Determine the (x, y) coordinate at the center of the cell enclosing the given text.  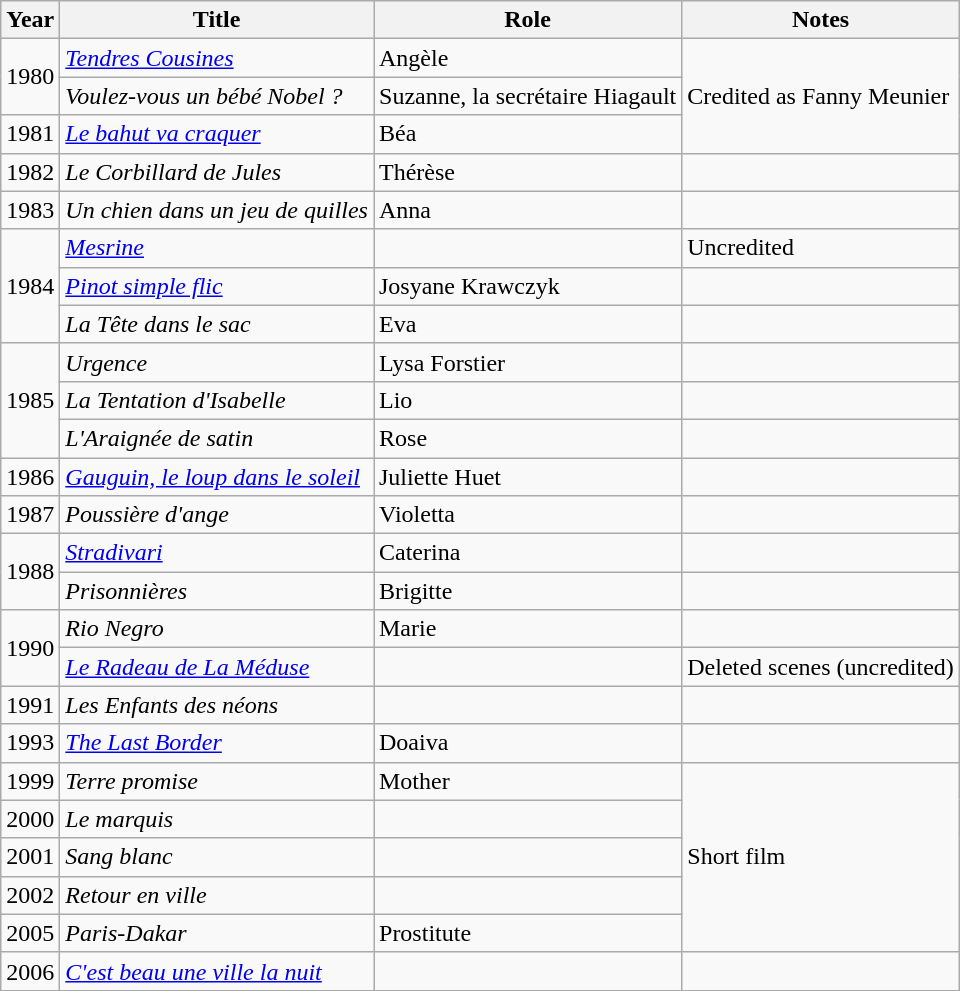
1987 (30, 515)
Violetta (528, 515)
Le Radeau de La Méduse (217, 667)
Deleted scenes (uncredited) (821, 667)
Béa (528, 134)
L'Araignée de satin (217, 438)
1990 (30, 648)
Eva (528, 324)
Credited as Fanny Meunier (821, 96)
1988 (30, 572)
Josyane Krawczyk (528, 286)
The Last Border (217, 743)
Pinot simple flic (217, 286)
Role (528, 20)
Caterina (528, 553)
Paris-Dakar (217, 933)
Juliette Huet (528, 477)
Brigitte (528, 591)
Retour en ville (217, 895)
2000 (30, 819)
Marie (528, 629)
La Tentation d'Isabelle (217, 400)
Les Enfants des néons (217, 705)
Poussière d'ange (217, 515)
1991 (30, 705)
1986 (30, 477)
1993 (30, 743)
2005 (30, 933)
Rose (528, 438)
Angèle (528, 58)
Title (217, 20)
Suzanne, la secrétaire Hiagault (528, 96)
Lysa Forstier (528, 362)
C'est beau une ville la nuit (217, 971)
Urgence (217, 362)
Notes (821, 20)
1980 (30, 77)
Thérèse (528, 172)
1982 (30, 172)
Un chien dans un jeu de quilles (217, 210)
Sang blanc (217, 857)
1983 (30, 210)
Year (30, 20)
Prostitute (528, 933)
2002 (30, 895)
Anna (528, 210)
Le Corbillard de Jules (217, 172)
2001 (30, 857)
Mother (528, 781)
Le marquis (217, 819)
Prisonnières (217, 591)
Gauguin, le loup dans le soleil (217, 477)
Mesrine (217, 248)
1999 (30, 781)
Terre promise (217, 781)
Stradivari (217, 553)
Doaiva (528, 743)
1985 (30, 400)
2006 (30, 971)
1981 (30, 134)
Tendres Cousines (217, 58)
1984 (30, 286)
Short film (821, 857)
Uncredited (821, 248)
La Tête dans le sac (217, 324)
Voulez-vous un bébé Nobel ? (217, 96)
Le bahut va craquer (217, 134)
Lio (528, 400)
Rio Negro (217, 629)
